Find where the given text appears and provide that cell's center as (x, y) coordinate. 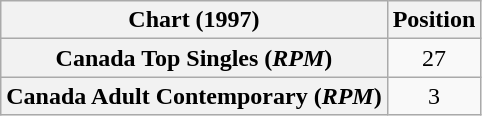
Position (434, 20)
Canada Top Singles (RPM) (194, 58)
27 (434, 58)
Canada Adult Contemporary (RPM) (194, 96)
Chart (1997) (194, 20)
3 (434, 96)
